Pinpoint the cell where the given text exists, returning its (x, y) midpoint coordinate. 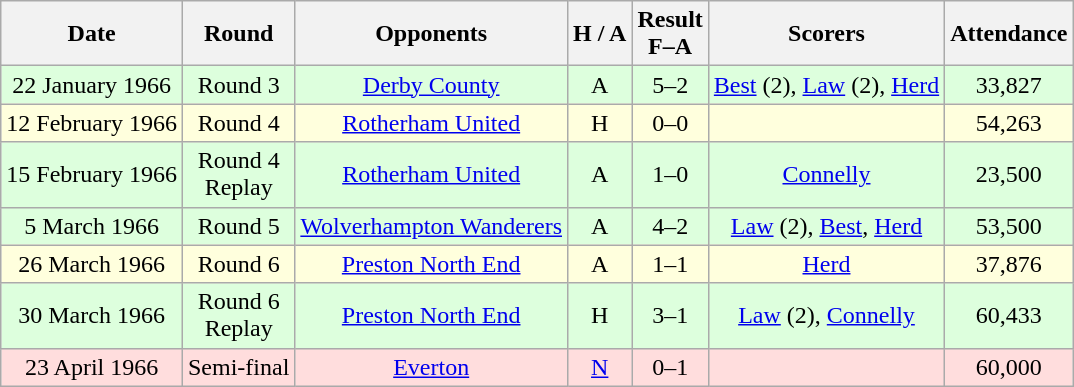
5 March 1966 (92, 226)
N (600, 367)
23,500 (1009, 174)
1–1 (670, 264)
23 April 1966 (92, 367)
54,263 (1009, 123)
0–1 (670, 367)
Round (238, 34)
Law (2), Connelly (826, 316)
60,433 (1009, 316)
Date (92, 34)
Round 4Replay (238, 174)
53,500 (1009, 226)
Round 3 (238, 85)
22 January 1966 (92, 85)
Herd (826, 264)
Round 6 (238, 264)
0–0 (670, 123)
Opponents (432, 34)
37,876 (1009, 264)
Law (2), Best, Herd (826, 226)
Everton (432, 367)
26 March 1966 (92, 264)
ResultF–A (670, 34)
Derby County (432, 85)
Round 6Replay (238, 316)
12 February 1966 (92, 123)
H / A (600, 34)
Semi-final (238, 367)
4–2 (670, 226)
Connelly (826, 174)
Round 4 (238, 123)
Attendance (1009, 34)
33,827 (1009, 85)
1–0 (670, 174)
5–2 (670, 85)
Scorers (826, 34)
60,000 (1009, 367)
Round 5 (238, 226)
15 February 1966 (92, 174)
3–1 (670, 316)
Wolverhampton Wanderers (432, 226)
Best (2), Law (2), Herd (826, 85)
30 March 1966 (92, 316)
